Identify which cell holds the provided text, then report its [X, Y] central coordinate. 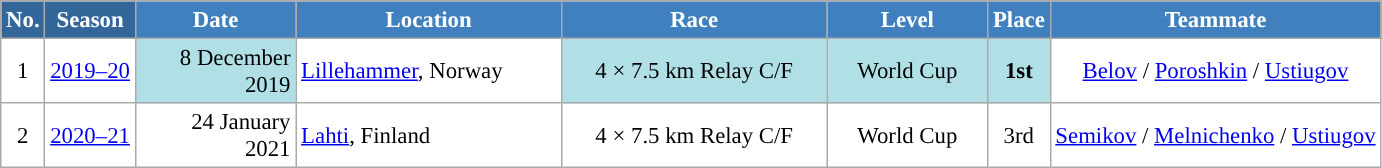
Teammate [1216, 20]
8 December 2019 [216, 72]
2019–20 [90, 72]
Lahti, Finland [429, 136]
Lillehammer, Norway [429, 72]
2020–21 [90, 136]
Belov / Poroshkin / Ustiugov [1216, 72]
1 [23, 72]
Season [90, 20]
Location [429, 20]
Place [1019, 20]
Semikov / Melnichenko / Ustiugov [1216, 136]
24 January 2021 [216, 136]
Date [216, 20]
Level [908, 20]
3rd [1019, 136]
1st [1019, 72]
2 [23, 136]
Race [694, 20]
No. [23, 20]
